Scan for the cell matching the given text and deliver its (X, Y) coordinate at center. 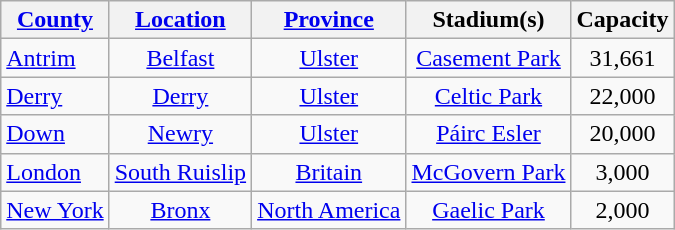
Páirc Esler (488, 134)
South Ruislip (180, 172)
North America (329, 210)
New York (55, 210)
31,661 (622, 58)
County (55, 20)
Stadium(s) (488, 20)
Casement Park (488, 58)
Capacity (622, 20)
22,000 (622, 96)
Antrim (55, 58)
London (55, 172)
20,000 (622, 134)
3,000 (622, 172)
Britain (329, 172)
Gaelic Park (488, 210)
Down (55, 134)
Belfast (180, 58)
Location (180, 20)
Celtic Park (488, 96)
Newry (180, 134)
Province (329, 20)
McGovern Park (488, 172)
Bronx (180, 210)
2,000 (622, 210)
